Capture the cell that displays the provided text and extract its (X, Y) central coordinate. 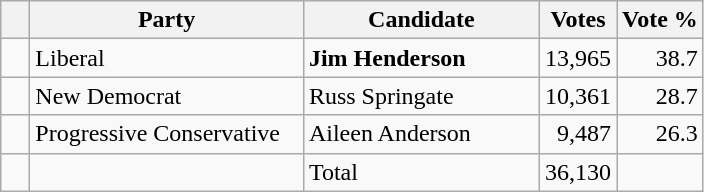
Jim Henderson (421, 58)
Candidate (421, 20)
Liberal (167, 58)
Total (421, 172)
Russ Springate (421, 96)
10,361 (578, 96)
28.7 (660, 96)
Progressive Conservative (167, 134)
38.7 (660, 58)
Party (167, 20)
13,965 (578, 58)
New Democrat (167, 96)
Votes (578, 20)
Vote % (660, 20)
Aileen Anderson (421, 134)
26.3 (660, 134)
36,130 (578, 172)
9,487 (578, 134)
